Provide the [x, y] coordinate of the cell's center where the given text is located.  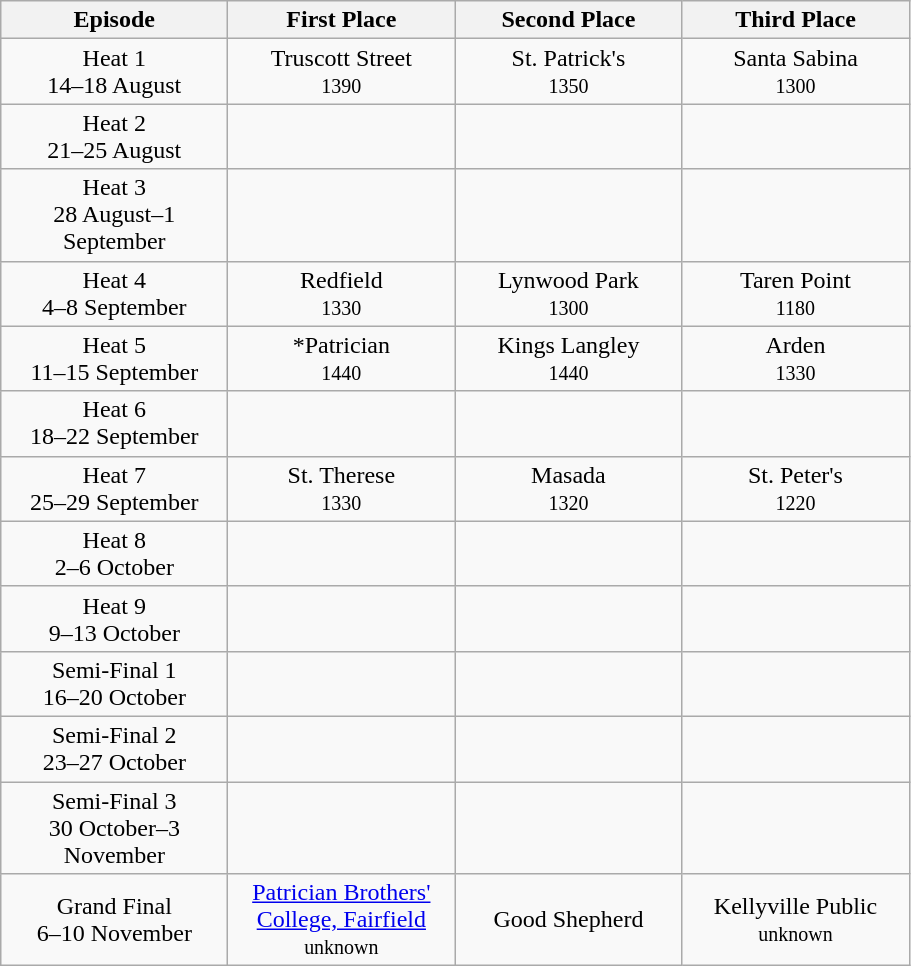
Masada1320 [568, 488]
Third Place [796, 20]
Semi-Final 116–20 October [114, 684]
Semi-Final 223–27 October [114, 748]
St. Therese1330 [342, 488]
Heat 114–18 August [114, 72]
Kings Langley1440 [568, 358]
Kellyville Publicunknown [796, 920]
Santa Sabina1300 [796, 72]
Episode [114, 20]
*Patrician1440 [342, 358]
Heat 725–29 September [114, 488]
Heat 82–6 October [114, 554]
St. Peter's1220 [796, 488]
Heat 511–15 September [114, 358]
St. Patrick's1350 [568, 72]
Heat 618–22 September [114, 424]
Grand Final6–10 November [114, 920]
Lynwood Park1300 [568, 294]
Heat 221–25 August [114, 136]
First Place [342, 20]
Taren Point1180 [796, 294]
Heat 44–8 September [114, 294]
Patrician Brothers' College, Fairfieldunknown [342, 920]
Semi-Final 330 October–3 November [114, 828]
Redfield1330 [342, 294]
Heat 99–13 October [114, 618]
Heat 328 August–1 September [114, 215]
Good Shepherd [568, 920]
Arden1330 [796, 358]
Second Place [568, 20]
Truscott Street1390 [342, 72]
